Provide the (X, Y) coordinate of the cell's center where the given text is located.  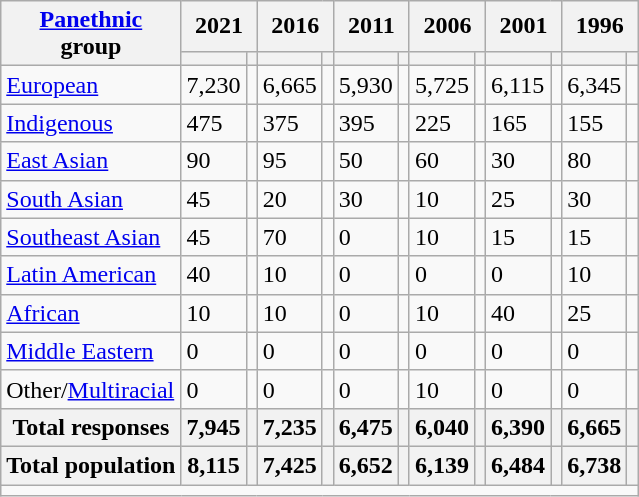
80 (594, 161)
Total population (91, 465)
East Asian (91, 161)
7,425 (290, 465)
2021 (219, 26)
6,115 (518, 85)
8,115 (214, 465)
60 (442, 161)
6,139 (442, 465)
6,484 (518, 465)
6,040 (442, 427)
375 (290, 123)
6,475 (366, 427)
2016 (295, 26)
Latin American (91, 275)
50 (366, 161)
7,235 (290, 427)
155 (594, 123)
2001 (524, 26)
Total responses (91, 427)
6,345 (594, 85)
6,738 (594, 465)
90 (214, 161)
Middle Eastern (91, 351)
7,230 (214, 85)
165 (518, 123)
95 (290, 161)
Indigenous (91, 123)
475 (214, 123)
6,390 (518, 427)
European (91, 85)
Southeast Asian (91, 237)
70 (290, 237)
2006 (447, 26)
Panethnicgroup (91, 34)
395 (366, 123)
2011 (371, 26)
20 (290, 199)
7,945 (214, 427)
5,725 (442, 85)
Other/Multiracial (91, 389)
6,652 (366, 465)
1996 (600, 26)
5,930 (366, 85)
South Asian (91, 199)
African (91, 313)
225 (442, 123)
